Return [X, Y] of the center of cell containing provided text 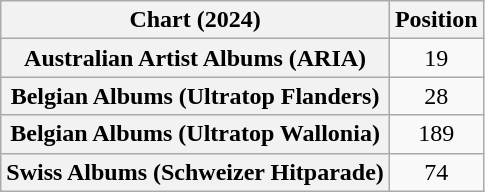
Australian Artist Albums (ARIA) [196, 58]
Belgian Albums (Ultratop Flanders) [196, 96]
189 [436, 134]
Chart (2024) [196, 20]
74 [436, 172]
Belgian Albums (Ultratop Wallonia) [196, 134]
28 [436, 96]
19 [436, 58]
Position [436, 20]
Swiss Albums (Schweizer Hitparade) [196, 172]
